For the text-containing cell, return its midpoint in (x, y) coordinate format. 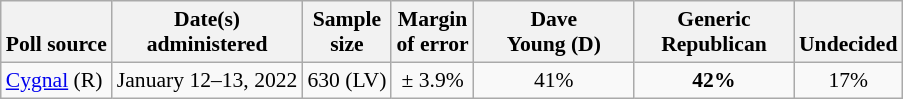
630 (LV) (346, 80)
Marginof error (432, 32)
Samplesize (346, 32)
Cygnal (R) (56, 80)
41% (554, 80)
Poll source (56, 32)
January 12–13, 2022 (208, 80)
GenericRepublican (714, 32)
Date(s)administered (208, 32)
± 3.9% (432, 80)
17% (848, 80)
Undecided (848, 32)
42% (714, 80)
DaveYoung (D) (554, 32)
